Scan for the cell matching the given text and deliver its [x, y] coordinate at center. 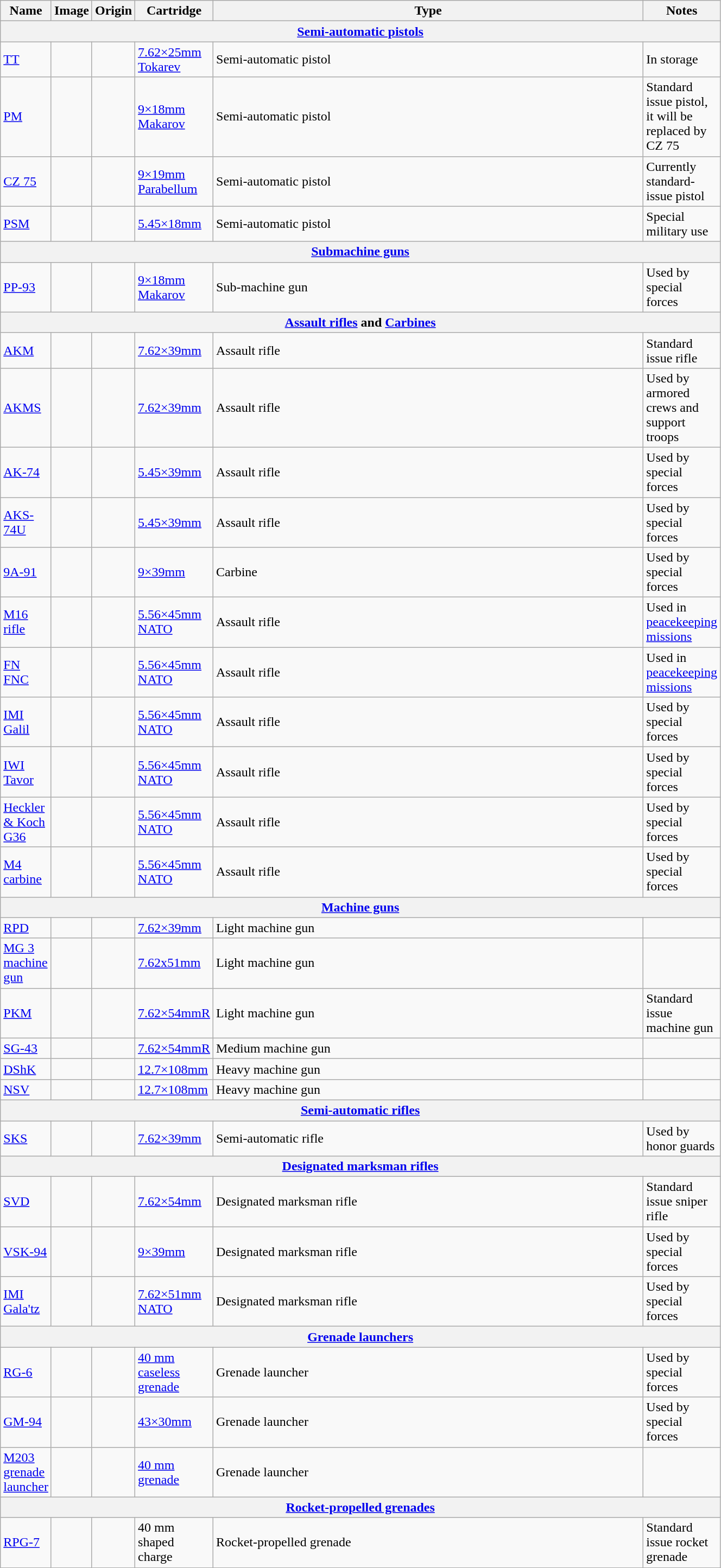
Standard issue sniper rifle [682, 1202]
Semi-automatic pistols [360, 31]
43×30mm [174, 1422]
TT [26, 60]
In storage [682, 60]
AK-74 [26, 472]
Type [428, 11]
7.62x51mm [174, 963]
M203 grenade launcher [26, 1472]
PM [26, 117]
Rocket-propelled grenade [428, 1542]
PSM [26, 224]
RPD [26, 928]
GM-94 [26, 1422]
Name [26, 11]
Cartridge [174, 11]
Used by armored crews and support troops [682, 407]
Currently standard-issue pistol [682, 181]
Standard issue pistol, it will be replaced by CZ 75 [682, 117]
5.45×18mm [174, 224]
7.62×54mm [174, 1202]
40 mm grenade [174, 1472]
Standard issue rocket grenade [682, 1542]
Assault rifles and Carbines [360, 322]
AKM [26, 350]
RPG-7 [26, 1542]
M16 rifle [26, 622]
Grenade launchers [360, 1337]
IWI Tavor [26, 772]
PKM [26, 1013]
NSV [26, 1089]
IMI Gala'tz [26, 1302]
Semi-automatic rifles [360, 1110]
Medium machine gun [428, 1048]
M4 carbine [26, 872]
9×19mm Parabellum [174, 181]
Carbine [428, 572]
SG-43 [26, 1048]
Standard issue machine gun [682, 1013]
PP-93 [26, 287]
VSK-94 [26, 1252]
CZ 75 [26, 181]
Submachine guns [360, 252]
Standard issue rifle [682, 350]
9A-91 [26, 572]
RG-6 [26, 1372]
SVD [26, 1202]
AKS-74U [26, 522]
Heckler & Koch G36 [26, 822]
Machine guns [360, 907]
40 mm caseless grenade [174, 1372]
AKMS [26, 407]
Designated marksman rifles [360, 1167]
Special military use [682, 224]
Image [72, 11]
DShK [26, 1069]
SKS [26, 1138]
IMI Galil [26, 722]
Notes [682, 11]
Sub-machine gun [428, 287]
MG 3 machine gun [26, 963]
Semi-automatic rifle [428, 1138]
40 mm shaped charge [174, 1542]
7.62×51mm NATO [174, 1302]
7.62×25mm Tokarev [174, 60]
Origin [113, 11]
FN FNC [26, 672]
Rocket-propelled grenades [360, 1507]
Used by honor guards [682, 1138]
